Find where the given text appears and provide that cell's center as [x, y] coordinate. 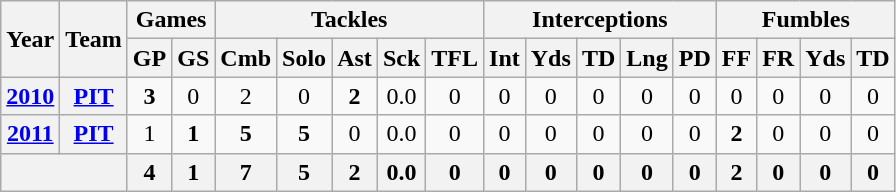
Tackles [350, 20]
Team [94, 39]
TFL [455, 58]
FF [736, 58]
7 [246, 172]
2011 [30, 134]
PD [694, 58]
Lng [647, 58]
Sck [401, 58]
Int [505, 58]
GS [194, 58]
4 [149, 172]
Interceptions [600, 20]
FR [778, 58]
Cmb [246, 58]
Ast [355, 58]
Year [30, 39]
Solo [304, 58]
2010 [30, 96]
3 [149, 96]
GP [149, 58]
Fumbles [806, 20]
Games [170, 20]
